Determine the [X, Y] coordinate at the center of the cell enclosing the given text.  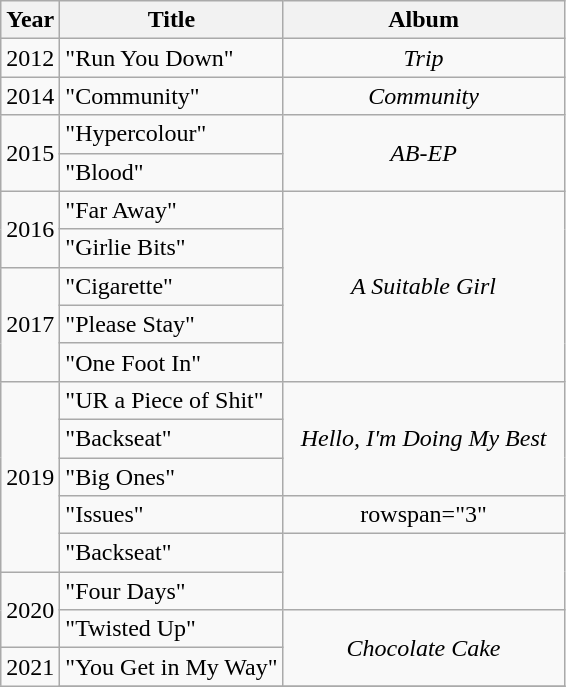
"Twisted Up" [172, 629]
"Hypercolour" [172, 134]
Hello, I'm Doing My Best [424, 438]
"Cigarette" [172, 286]
2017 [30, 324]
"Issues" [172, 515]
"One Foot In" [172, 362]
Title [172, 20]
Chocolate Cake [424, 648]
"Community" [172, 96]
2019 [30, 476]
2014 [30, 96]
"Four Days" [172, 591]
"Blood" [172, 172]
2016 [30, 229]
Community [424, 96]
"Please Stay" [172, 324]
AB-EP [424, 153]
"Big Ones" [172, 477]
Album [424, 20]
A Suitable Girl [424, 286]
"Run You Down" [172, 58]
Trip [424, 58]
"Far Away" [172, 210]
rowspan="3" [424, 515]
2021 [30, 667]
"UR a Piece of Shit" [172, 400]
2015 [30, 153]
2012 [30, 58]
"You Get in My Way" [172, 667]
2020 [30, 610]
Year [30, 20]
"Girlie Bits" [172, 248]
